For the text-containing cell, return its midpoint in (x, y) coordinate format. 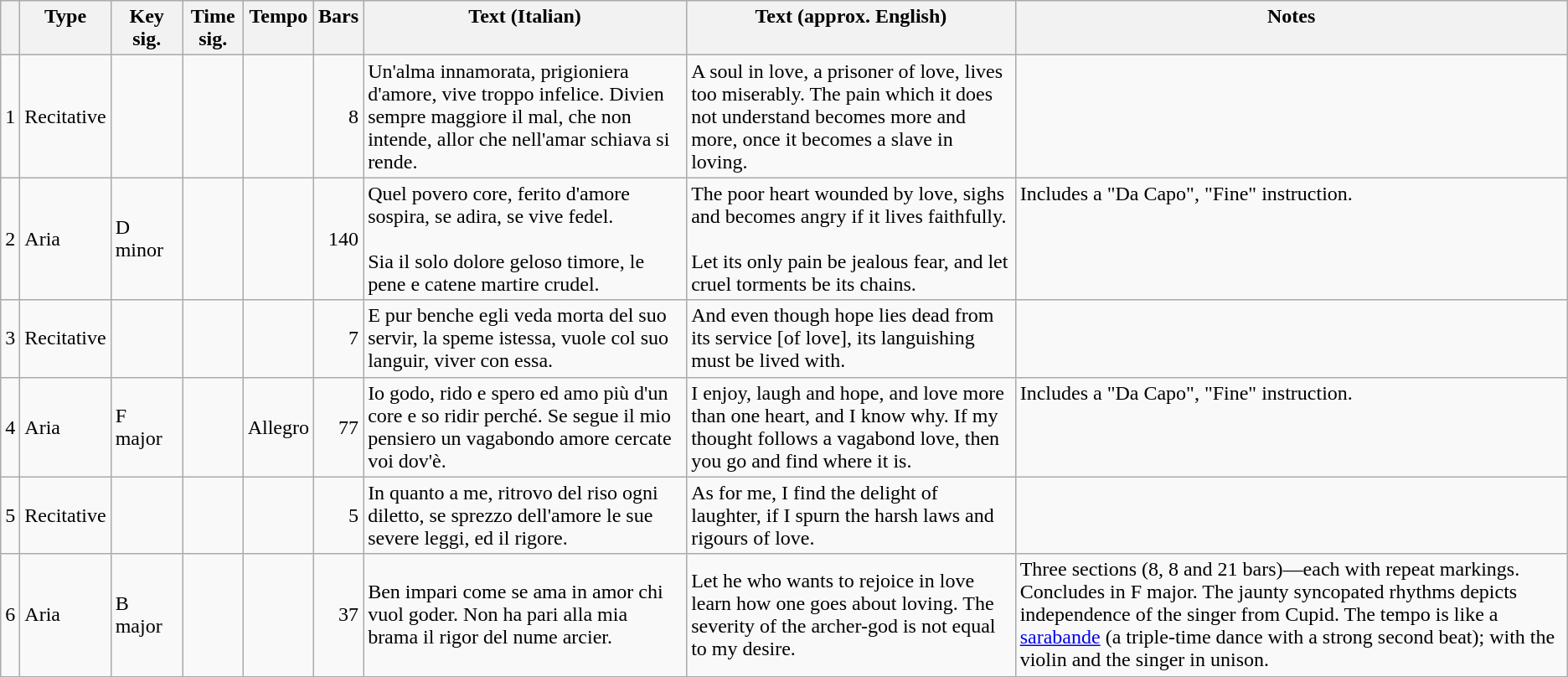
E pur benche egli veda morta del suo servir, la speme istessa, vuole col suo languir, viver con essa. (525, 338)
F major (147, 427)
4 (10, 427)
Key sig. (147, 28)
And even though hope lies dead from its service [of love], its languishing must be lived with. (851, 338)
77 (338, 427)
Type (65, 28)
Notes (1292, 28)
Time sig. (213, 28)
Let he who wants to rejoice in love learn how one goes about loving. The severity of the archer-god is not equal to my desire. (851, 615)
6 (10, 615)
D minor (147, 239)
Text (Italian) (525, 28)
140 (338, 239)
2 (10, 239)
As for me, I find the delight of laughter, if I spurn the harsh laws and rigours of love. (851, 515)
Tempo (278, 28)
In quanto a me, ritrovo del riso ogni diletto, se sprezzo dell'amore le sue severe leggi, ed il rigore. (525, 515)
7 (338, 338)
Allegro (278, 427)
Quel povero core, ferito d'amore sospira, se adira, se vive fedel.Sia il solo dolore geloso timore, le pene e catene martire crudel. (525, 239)
Io godo, rido e spero ed amo più d'un core e so ridir perché. Se segue il mio pensiero un vagabondo amore cercate voi dov'è. (525, 427)
37 (338, 615)
B major (147, 615)
3 (10, 338)
1 (10, 116)
Bars (338, 28)
Text (approx. English) (851, 28)
I enjoy, laugh and hope, and love more than one heart, and I know why. If my thought follows a vagabond love, then you go and find where it is. (851, 427)
Ben impari come se ama in amor chi vuol goder. Non ha pari alla mia brama il rigor del nume arcier. (525, 615)
Un'alma innamorata, prigioniera d'amore, vive troppo infelice. Divien sempre maggiore il mal, che non intende, allor che nell'amar schiava si rende. (525, 116)
8 (338, 116)
